Output the [x, y] coordinate of the center of the cell containing the given text.  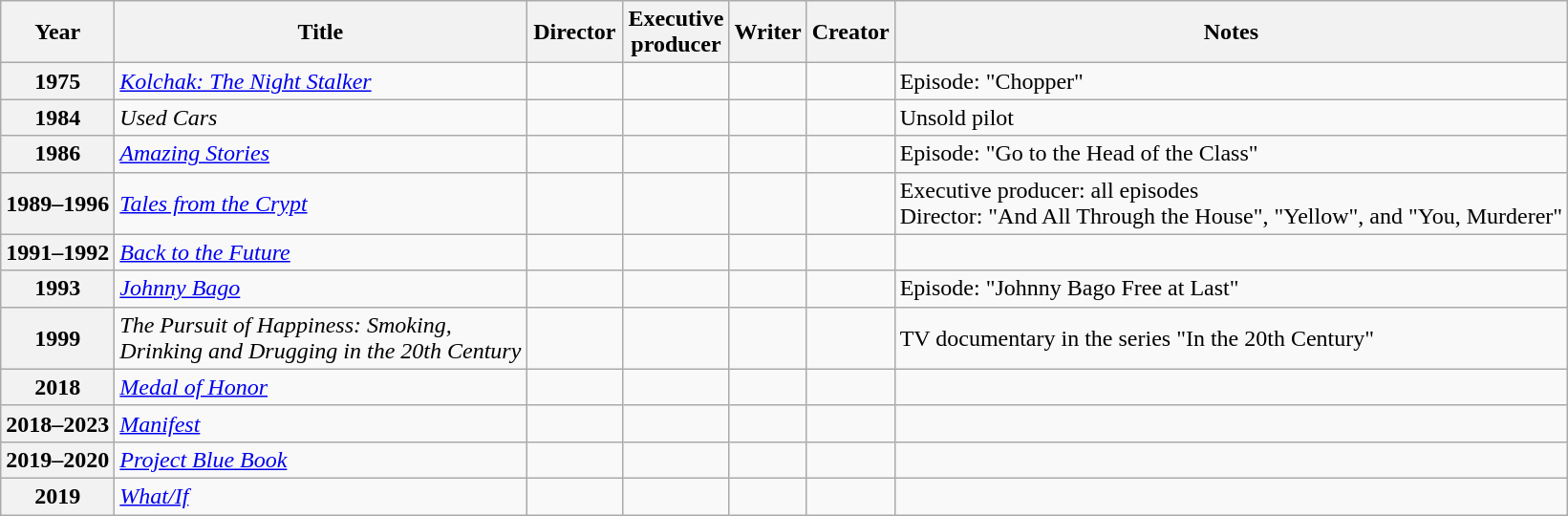
Episode: "Chopper" [1231, 81]
Project Blue Book [321, 460]
Director [575, 32]
2018 [57, 387]
1975 [57, 81]
Executiveproducer [677, 32]
Episode: "Go to the Head of the Class" [1231, 154]
Title [321, 32]
Tales from the Crypt [321, 203]
1993 [57, 289]
Creator [850, 32]
2019 [57, 496]
The Pursuit of Happiness: Smoking,Drinking and Drugging in the 20th Century [321, 338]
1984 [57, 118]
Medal of Honor [321, 387]
1991–1992 [57, 252]
Kolchak: The Night Stalker [321, 81]
Used Cars [321, 118]
Amazing Stories [321, 154]
Back to the Future [321, 252]
2019–2020 [57, 460]
1989–1996 [57, 203]
What/If [321, 496]
1999 [57, 338]
Johnny Bago [321, 289]
Unsold pilot [1231, 118]
Notes [1231, 32]
1986 [57, 154]
Writer [768, 32]
2018–2023 [57, 423]
Executive producer: all episodesDirector: "And All Through the House", "Yellow", and "You, Murderer" [1231, 203]
Manifest [321, 423]
Episode: "Johnny Bago Free at Last" [1231, 289]
TV documentary in the series "In the 20th Century" [1231, 338]
Year [57, 32]
